From the cell containing the given text, extract its center point as (x, y) coordinate. 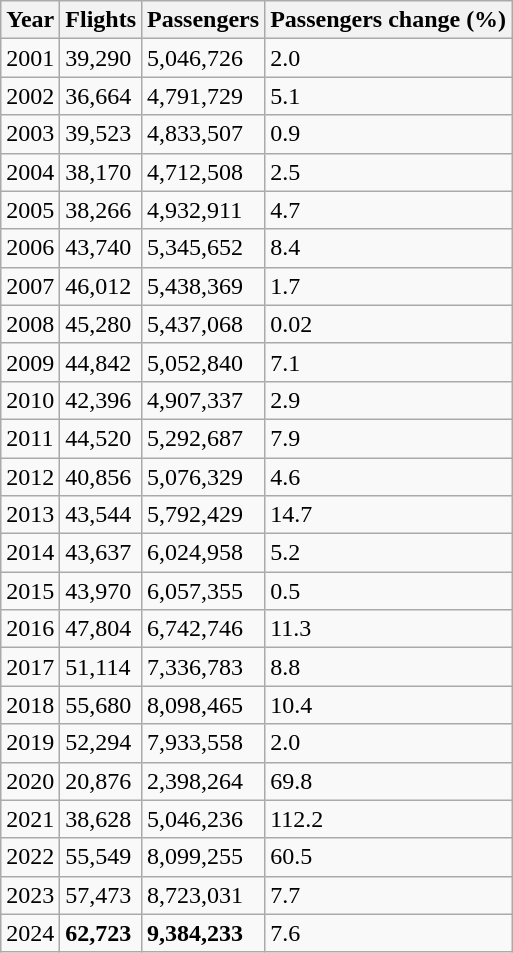
9,384,233 (204, 933)
5,292,687 (204, 438)
52,294 (101, 743)
2004 (30, 172)
38,170 (101, 172)
8.4 (388, 248)
2008 (30, 324)
7,933,558 (204, 743)
38,628 (101, 819)
5.2 (388, 553)
44,520 (101, 438)
5,076,329 (204, 477)
5,046,726 (204, 58)
7.1 (388, 362)
43,740 (101, 248)
8,098,465 (204, 705)
42,396 (101, 400)
7.7 (388, 895)
5,046,236 (204, 819)
2019 (30, 743)
Year (30, 20)
0.9 (388, 134)
2017 (30, 667)
5,792,429 (204, 515)
55,680 (101, 705)
4,932,911 (204, 210)
5,437,068 (204, 324)
112.2 (388, 819)
60.5 (388, 857)
20,876 (101, 781)
2022 (30, 857)
2023 (30, 895)
4,712,508 (204, 172)
8.8 (388, 667)
2,398,264 (204, 781)
0.5 (388, 591)
47,804 (101, 629)
5.1 (388, 96)
14.7 (388, 515)
5,052,840 (204, 362)
2009 (30, 362)
2007 (30, 286)
2024 (30, 933)
10.4 (388, 705)
2011 (30, 438)
2002 (30, 96)
2010 (30, 400)
40,856 (101, 477)
1.7 (388, 286)
2.9 (388, 400)
2005 (30, 210)
7.9 (388, 438)
6,024,958 (204, 553)
5,438,369 (204, 286)
8,723,031 (204, 895)
6,742,746 (204, 629)
2021 (30, 819)
0.02 (388, 324)
4.7 (388, 210)
2016 (30, 629)
2013 (30, 515)
55,549 (101, 857)
11.3 (388, 629)
7,336,783 (204, 667)
51,114 (101, 667)
2018 (30, 705)
38,266 (101, 210)
2006 (30, 248)
4,907,337 (204, 400)
4,833,507 (204, 134)
44,842 (101, 362)
8,099,255 (204, 857)
46,012 (101, 286)
2015 (30, 591)
2020 (30, 781)
6,057,355 (204, 591)
39,523 (101, 134)
4,791,729 (204, 96)
57,473 (101, 895)
62,723 (101, 933)
69.8 (388, 781)
36,664 (101, 96)
2012 (30, 477)
7.6 (388, 933)
43,637 (101, 553)
Passengers change (%) (388, 20)
43,544 (101, 515)
4.6 (388, 477)
2001 (30, 58)
39,290 (101, 58)
43,970 (101, 591)
Passengers (204, 20)
Flights (101, 20)
2.5 (388, 172)
5,345,652 (204, 248)
45,280 (101, 324)
2014 (30, 553)
2003 (30, 134)
